Determine the [X, Y] coordinate at the center of the cell enclosing the given text.  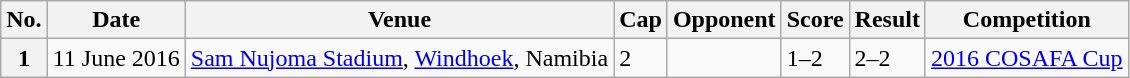
Opponent [724, 20]
Competition [1026, 20]
11 June 2016 [116, 58]
Result [887, 20]
Date [116, 20]
Score [815, 20]
No. [24, 20]
2 [641, 58]
2–2 [887, 58]
1–2 [815, 58]
Cap [641, 20]
2016 COSAFA Cup [1026, 58]
Sam Nujoma Stadium, Windhoek, Namibia [399, 58]
Venue [399, 20]
1 [24, 58]
